For the text-containing cell, return its midpoint in (X, Y) coordinate format. 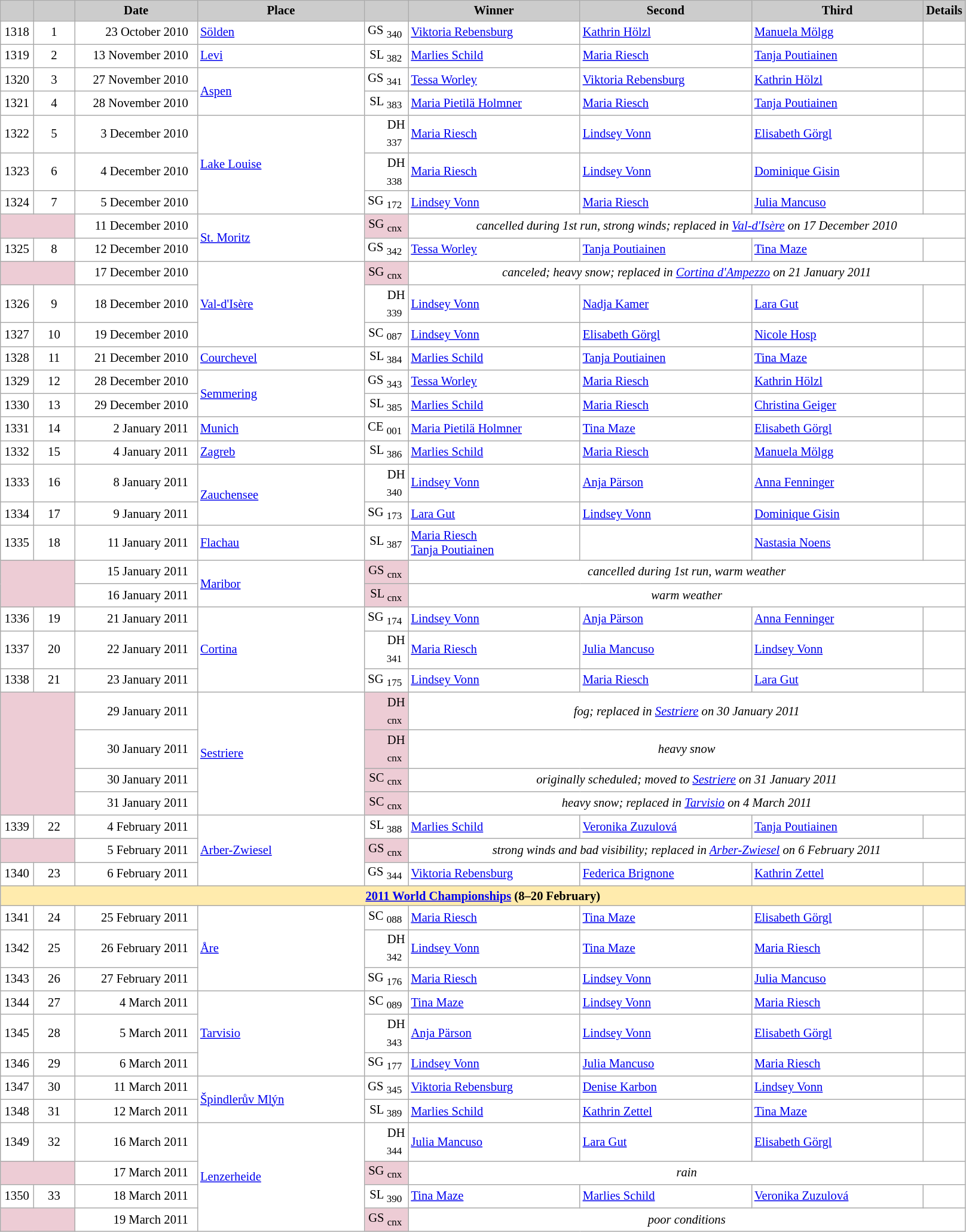
29 January 2011 (136, 710)
rain (686, 1172)
1326 (17, 304)
18 December 2010 (136, 304)
DH 339 (386, 304)
canceled; heavy snow; replaced in Cortina d'Ampezzo on 21 January 2011 (686, 273)
1325 (17, 249)
Val-d'Isère (281, 304)
SG 175 (386, 681)
DH 343 (386, 1033)
1342 (17, 949)
2 January 2011 (136, 428)
1 (54, 32)
1319 (17, 56)
Sestriere (281, 754)
6 (54, 171)
3 (54, 79)
26 February 2011 (136, 949)
22 (54, 827)
SC 089 (386, 1002)
GS 342 (386, 249)
SL 388 (386, 827)
19 December 2010 (136, 334)
4 January 2011 (136, 452)
15 (54, 452)
DH 344 (386, 1141)
DH 342 (386, 949)
1350 (17, 1196)
1346 (17, 1063)
SL 384 (386, 358)
1332 (17, 452)
SL cnx (386, 596)
1320 (17, 79)
23 (54, 873)
heavy snow (686, 749)
2011 World Championships (8–20 February) (483, 896)
SC 088 (386, 917)
GS 340 (386, 32)
Nastasia Noens (837, 542)
1349 (17, 1141)
17 December 2010 (136, 273)
23 January 2011 (136, 681)
27 February 2011 (136, 978)
16 March 2011 (136, 1141)
Nicole Hosp (837, 334)
SL 385 (386, 405)
13 November 2010 (136, 56)
GS 345 (386, 1087)
SL 390 (386, 1196)
Second (666, 10)
Denise Karbon (666, 1087)
29 (54, 1063)
8 January 2011 (136, 483)
17 (54, 513)
Arber-Zwiesel (281, 850)
SL 389 (386, 1111)
21 January 2011 (136, 618)
15 January 2011 (136, 572)
28 November 2010 (136, 103)
SL 386 (386, 452)
31 January 2011 (136, 803)
24 (54, 917)
3 December 2010 (136, 134)
33 (54, 1196)
SG 177 (386, 1063)
23 October 2010 (136, 32)
20 (54, 649)
16 (54, 483)
Semmering (281, 394)
11 (54, 358)
19 March 2011 (136, 1220)
4 (54, 103)
originally scheduled; moved to Sestriere on 31 January 2011 (686, 780)
8 (54, 249)
14 (54, 428)
4 March 2011 (136, 1002)
9 (54, 304)
Aspen (281, 91)
1324 (17, 202)
1329 (17, 382)
7 (54, 202)
1348 (17, 1111)
fog; replaced in Sestriere on 30 January 2011 (686, 710)
18 (54, 542)
28 December 2010 (136, 382)
strong winds and bad visibility; replaced in Arber-Zwiesel on 6 February 2011 (686, 850)
26 (54, 978)
6 February 2011 (136, 873)
1323 (17, 171)
DH 338 (386, 171)
Christina Geiger (837, 405)
DH 337 (386, 134)
1333 (17, 483)
Sölden (281, 32)
1318 (17, 32)
1340 (17, 873)
Åre (281, 948)
1338 (17, 681)
Cortina (281, 649)
12 (54, 382)
22 January 2011 (136, 649)
GS 344 (386, 873)
Date (136, 10)
SG 172 (386, 202)
1339 (17, 827)
1334 (17, 513)
17 March 2011 (136, 1172)
Details (944, 10)
SG 173 (386, 513)
12 December 2010 (136, 249)
cancelled during 1st run, warm weather (686, 572)
Zauchensee (281, 495)
Flachau (281, 542)
1331 (17, 428)
St. Moritz (281, 238)
21 December 2010 (136, 358)
4 December 2010 (136, 171)
SL 382 (386, 56)
1327 (17, 334)
Place (281, 10)
Lenzerheide (281, 1177)
Munich (281, 428)
1341 (17, 917)
Third (837, 10)
1335 (17, 542)
13 (54, 405)
9 January 2011 (136, 513)
Maria Riesch Tanja Poutiainen (494, 542)
19 (54, 618)
SG 176 (386, 978)
SC 087 (386, 334)
SL 383 (386, 103)
CE 001 (386, 428)
12 March 2011 (136, 1111)
30 (54, 1087)
31 (54, 1111)
25 February 2011 (136, 917)
GS 343 (386, 382)
5 February 2011 (136, 850)
2 (54, 56)
DH 340 (386, 483)
Levi (281, 56)
5 (54, 134)
warm weather (686, 596)
Zagreb (281, 452)
25 (54, 949)
Lake Louise (281, 164)
1330 (17, 405)
Maribor (281, 584)
27 (54, 1002)
Winner (494, 10)
cancelled during 1st run, strong winds; replaced in Val-d'Isère on 17 December 2010 (686, 226)
5 March 2011 (136, 1033)
Nadja Kamer (666, 304)
Federica Brignone (666, 873)
16 January 2011 (136, 596)
5 December 2010 (136, 202)
1344 (17, 1002)
heavy snow; replaced in Tarvisio on 4 March 2011 (686, 803)
11 January 2011 (136, 542)
27 November 2010 (136, 79)
1328 (17, 358)
1345 (17, 1033)
6 March 2011 (136, 1063)
Tarvisio (281, 1033)
1336 (17, 618)
21 (54, 681)
11 December 2010 (136, 226)
11 March 2011 (136, 1087)
SL 387 (386, 542)
4 February 2011 (136, 827)
10 (54, 334)
18 March 2011 (136, 1196)
1337 (17, 649)
28 (54, 1033)
Courchevel (281, 358)
SG 174 (386, 618)
GS 341 (386, 79)
1343 (17, 978)
Špindlerův Mlýn (281, 1099)
29 December 2010 (136, 405)
1321 (17, 103)
1347 (17, 1087)
1322 (17, 134)
poor conditions (686, 1220)
32 (54, 1141)
DH 341 (386, 649)
